Identify which cell holds the provided text, then report its [x, y] central coordinate. 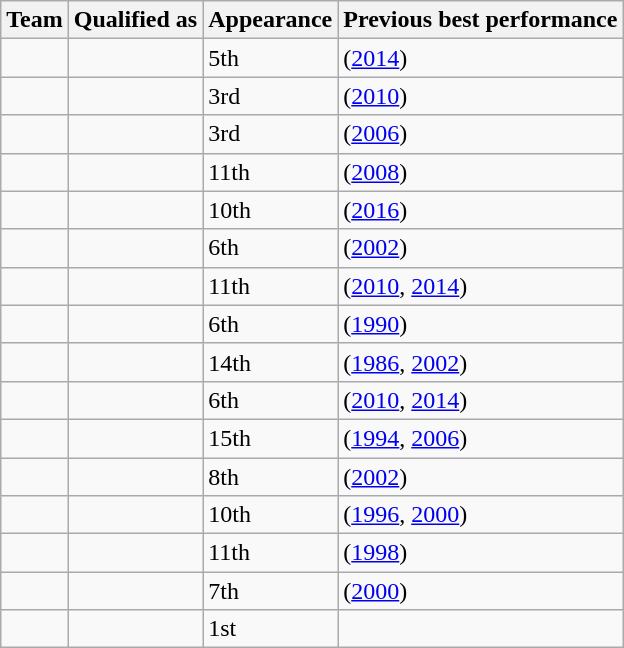
Team [35, 20]
(1996, 2000) [480, 515]
Appearance [270, 20]
(2000) [480, 591]
(2010) [480, 96]
8th [270, 477]
(1990) [480, 324]
5th [270, 58]
(1986, 2002) [480, 362]
1st [270, 629]
(2016) [480, 210]
14th [270, 362]
15th [270, 438]
(1994, 2006) [480, 438]
7th [270, 591]
Previous best performance [480, 20]
Qualified as [135, 20]
(2014) [480, 58]
(2006) [480, 134]
(1998) [480, 553]
(2008) [480, 172]
